For the text-containing cell, return its midpoint in (X, Y) coordinate format. 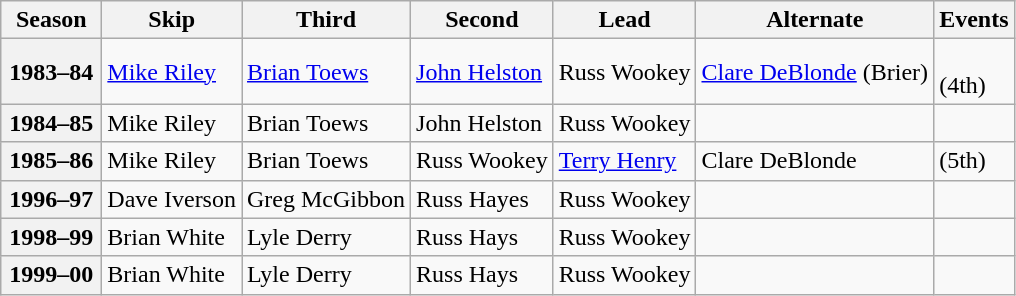
1996–97 (52, 199)
(4th) (974, 72)
1983–84 (52, 72)
(5th) (974, 161)
Clare DeBlonde (Brier) (815, 72)
1998–99 (52, 237)
Events (974, 20)
Clare DeBlonde (815, 161)
Alternate (815, 20)
1999–00 (52, 275)
Lead (624, 20)
Dave Iverson (172, 199)
Second (482, 20)
Terry Henry (624, 161)
Russ Hayes (482, 199)
1984–85 (52, 123)
Third (326, 20)
Greg McGibbon (326, 199)
1985–86 (52, 161)
Skip (172, 20)
Season (52, 20)
